Output the [x, y] coordinate of the center of the cell containing the given text.  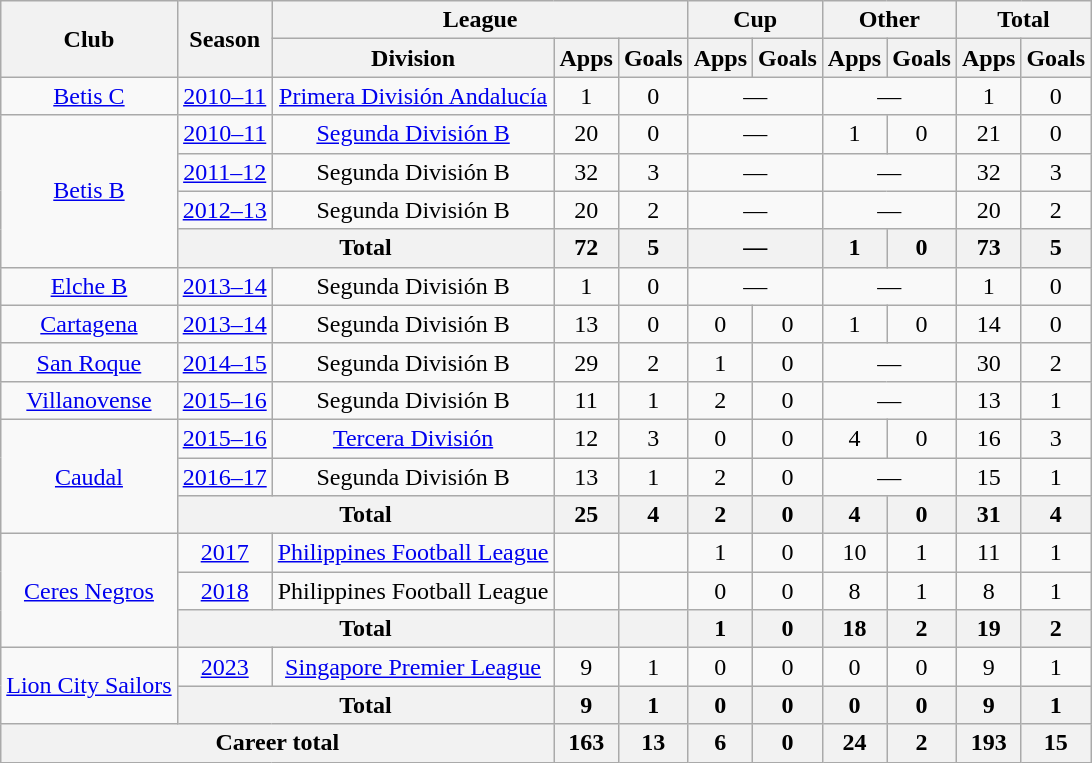
2017 [224, 553]
2012–13 [224, 210]
193 [988, 743]
Singapore Premier League [413, 667]
Division [413, 58]
Elche B [89, 286]
2018 [224, 591]
72 [586, 248]
Betis C [89, 96]
2014–15 [224, 362]
25 [586, 515]
2016–17 [224, 477]
San Roque [89, 362]
Caudal [89, 476]
18 [854, 629]
30 [988, 362]
Tercera División [413, 438]
Primera División Andalucía [413, 96]
Betis B [89, 191]
2023 [224, 667]
Other [889, 20]
Season [224, 39]
163 [586, 743]
Career total [278, 743]
Cup [755, 20]
14 [988, 324]
Cartagena [89, 324]
10 [854, 553]
Club [89, 39]
League [480, 20]
21 [988, 134]
Villanovense [89, 400]
Lion City Sailors [89, 686]
73 [988, 248]
29 [586, 362]
19 [988, 629]
2011–12 [224, 172]
12 [586, 438]
16 [988, 438]
24 [854, 743]
31 [988, 515]
6 [720, 743]
Ceres Negros [89, 591]
